Search for the cell housing the specified text and yield its [X, Y] center coordinate. 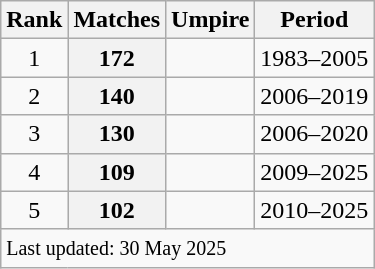
2006–2020 [314, 134]
2 [34, 96]
102 [117, 210]
130 [117, 134]
5 [34, 210]
Matches [117, 20]
Period [314, 20]
1 [34, 58]
140 [117, 96]
2010–2025 [314, 210]
2009–2025 [314, 172]
Last updated: 30 May 2025 [188, 248]
4 [34, 172]
172 [117, 58]
109 [117, 172]
3 [34, 134]
2006–2019 [314, 96]
Rank [34, 20]
1983–2005 [314, 58]
Umpire [210, 20]
